Return the (x, y) coordinate for the center point of the cell that contains the specified text.  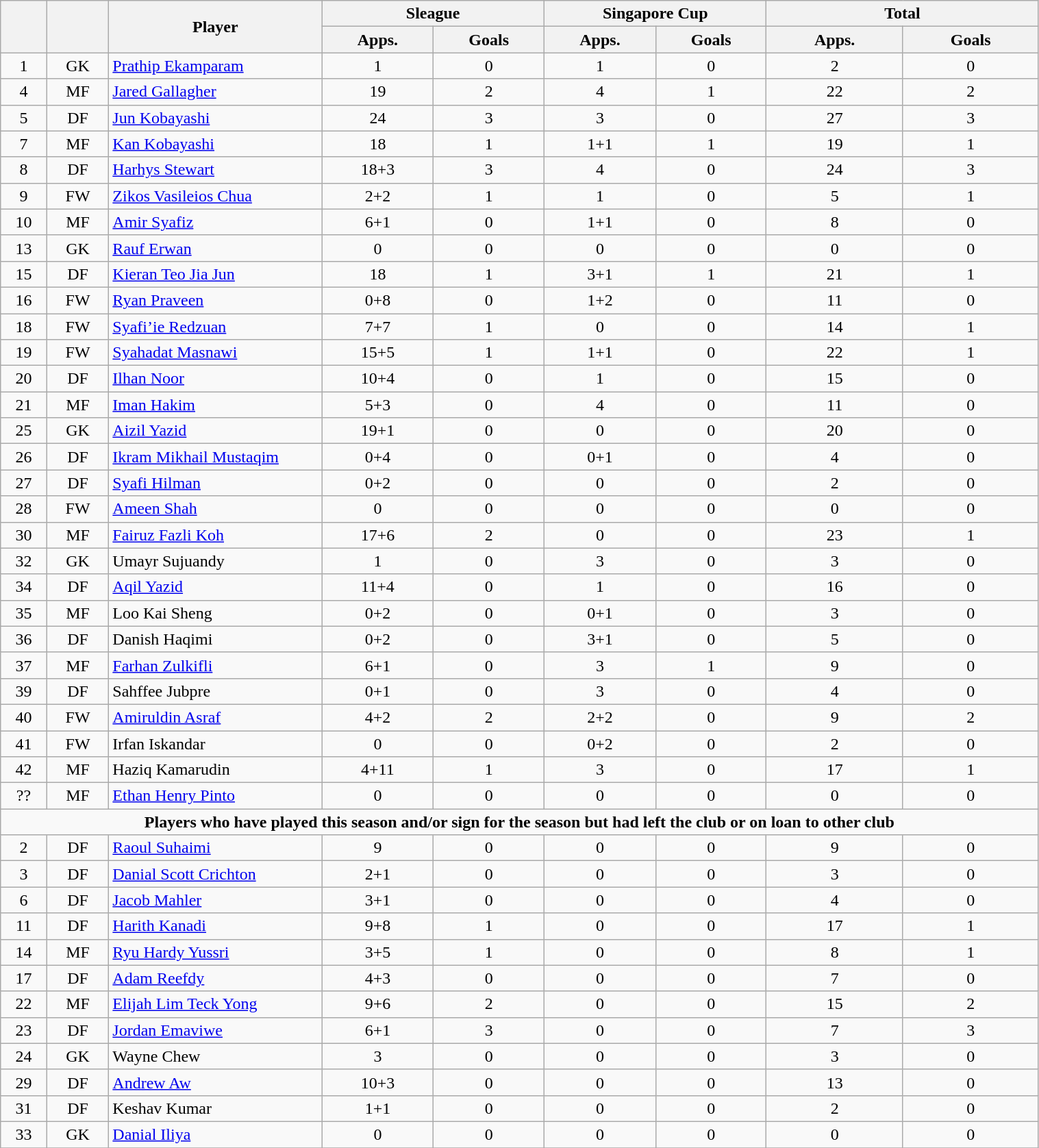
Kieran Teo Jia Jun (215, 274)
Umayr Sujuandy (215, 561)
Kan Kobayashi (215, 144)
32 (24, 561)
7+7 (378, 327)
15+5 (378, 353)
11+4 (378, 587)
Harhys Stewart (215, 170)
31 (24, 1108)
28 (24, 509)
Singapore Cup (655, 14)
Aizil Yazid (215, 431)
Zikos Vasileios Chua (215, 196)
9+6 (378, 1004)
?? (24, 796)
Jordan Emaviwe (215, 1030)
Haziq Kamarudin (215, 770)
41 (24, 743)
Syafi Hilman (215, 483)
Iman Hakim (215, 405)
Jun Kobayashi (215, 118)
37 (24, 665)
17+6 (378, 535)
Syahadat Masnawi (215, 353)
30 (24, 535)
Prathip Ekamparam (215, 66)
10+4 (378, 379)
Players who have played this season and/or sign for the season but had left the club or on loan to other club (519, 822)
Ilhan Noor (215, 379)
3+5 (378, 952)
4+2 (378, 717)
4+3 (378, 978)
6 (24, 900)
10+3 (378, 1082)
10 (24, 222)
Ethan Henry Pinto (215, 796)
Elijah Lim Teck Yong (215, 1004)
Wayne Chew (215, 1056)
Andrew Aw (215, 1082)
33 (24, 1134)
Total (903, 14)
Aqil Yazid (215, 587)
Amiruldin Asraf (215, 717)
Ryan Praveen (215, 300)
Danial Iliya (215, 1134)
Sleague (433, 14)
Raoul Suhaimi (215, 848)
5+3 (378, 405)
1+2 (600, 300)
25 (24, 431)
Fairuz Fazli Koh (215, 535)
0+8 (378, 300)
Loo Kai Sheng (215, 613)
Ryu Hardy Yussri (215, 952)
Keshav Kumar (215, 1108)
Irfan Iskandar (215, 743)
9+8 (378, 926)
Adam Reefdy (215, 978)
4+11 (378, 770)
0+4 (378, 457)
Syafi’ie Redzuan (215, 327)
42 (24, 770)
Player (215, 27)
Danish Haqimi (215, 639)
19+1 (378, 431)
26 (24, 457)
Jacob Mahler (215, 900)
Jared Gallagher (215, 92)
2+1 (378, 874)
Ikram Mikhail Mustaqim (215, 457)
Danial Scott Crichton (215, 874)
Ameen Shah (215, 509)
39 (24, 691)
Amir Syafiz (215, 222)
40 (24, 717)
29 (24, 1082)
Sahffee Jubpre (215, 691)
Rauf Erwan (215, 248)
Farhan Zulkifli (215, 665)
34 (24, 587)
35 (24, 613)
36 (24, 639)
Harith Kanadi (215, 926)
18+3 (378, 170)
